Search for the cell housing the specified text and yield its [x, y] center coordinate. 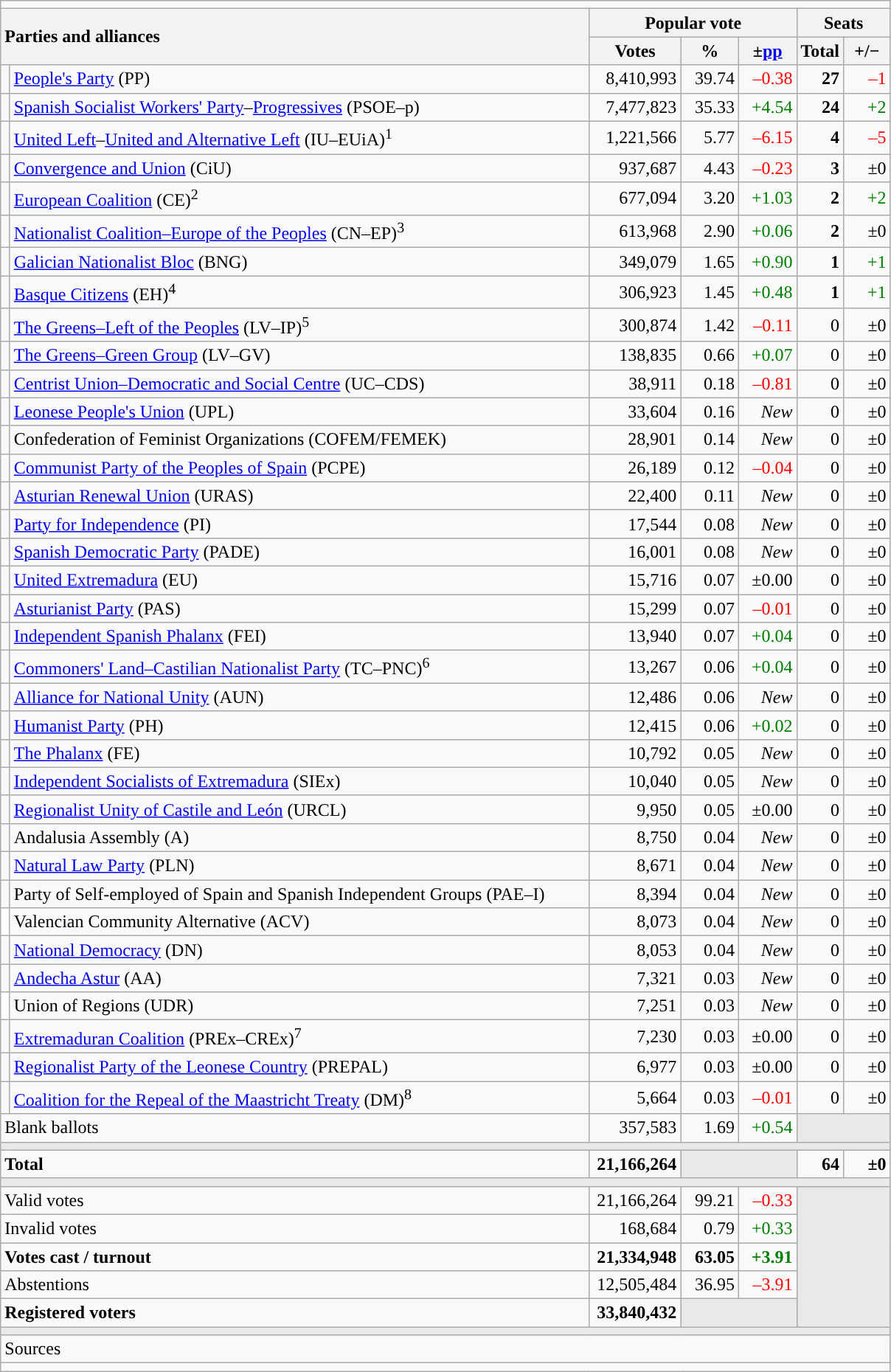
Independent Socialists of Extremadura (SIEx) [299, 781]
10,040 [635, 781]
–1 [867, 79]
1.65 [710, 262]
+/− [867, 51]
22,400 [635, 496]
138,835 [635, 356]
13,940 [635, 637]
+0.06 [767, 232]
The Greens–Left of the Peoples (LV–IP)5 [299, 325]
Asturianist Party (PAS) [299, 609]
8,073 [635, 922]
12,505,484 [635, 1285]
7,321 [635, 978]
5,664 [635, 1098]
17,544 [635, 524]
–5 [867, 137]
Nationalist Coalition–Europe of the Peoples (CN–EP)3 [299, 232]
Commoners' Land–Castilian Nationalist Party (TC–PNC)6 [299, 667]
8,410,993 [635, 79]
Parties and alliances [295, 37]
64 [820, 1164]
1.42 [710, 325]
306,923 [635, 292]
±pp [767, 51]
Communist Party of the Peoples of Spain (PCPE) [299, 468]
Invalid votes [295, 1228]
European Coalition (CE)2 [299, 199]
7,251 [635, 1006]
3.20 [710, 199]
0.18 [710, 384]
8,053 [635, 950]
Galician Nationalist Bloc (BNG) [299, 262]
Valid votes [295, 1200]
63.05 [710, 1256]
People's Party (PP) [299, 79]
+0.90 [767, 262]
3 [820, 168]
+0.48 [767, 292]
5.77 [710, 137]
Extremaduran Coalition (PREx–CREx)7 [299, 1037]
6,977 [635, 1067]
33,840,432 [635, 1313]
Regionalist Unity of Castile and León (URCL) [299, 809]
300,874 [635, 325]
Andalusia Assembly (A) [299, 838]
7,230 [635, 1037]
+1.03 [767, 199]
357,583 [635, 1128]
Spanish Democratic Party (PADE) [299, 552]
36.95 [710, 1285]
–0.81 [767, 384]
0.66 [710, 356]
–0.33 [767, 1200]
0.79 [710, 1228]
Coalition for the Repeal of the Maastricht Treaty (DM)8 [299, 1098]
The Phalanx (FE) [299, 753]
Valencian Community Alternative (ACV) [299, 922]
4 [820, 137]
Sources [445, 1349]
–0.23 [767, 168]
0.16 [710, 412]
Votes cast / turnout [295, 1256]
27 [820, 79]
0.11 [710, 496]
38,911 [635, 384]
United Extremadura (EU) [299, 580]
12,486 [635, 697]
8,394 [635, 894]
39.74 [710, 79]
Leonese People's Union (UPL) [299, 412]
10,792 [635, 753]
Confederation of Feminist Organizations (COFEM/FEMEK) [299, 440]
Andecha Astur (AA) [299, 978]
1.45 [710, 292]
Votes [635, 51]
9,950 [635, 809]
21,334,948 [635, 1256]
Humanist Party (PH) [299, 725]
Seats [844, 23]
Natural Law Party (PLN) [299, 866]
99.21 [710, 1200]
Centrist Union–Democratic and Social Centre (UC–CDS) [299, 384]
12,415 [635, 725]
Union of Regions (UDR) [299, 1006]
Asturian Renewal Union (URAS) [299, 496]
0.12 [710, 468]
1,221,566 [635, 137]
+3.91 [767, 1256]
677,094 [635, 199]
+4.54 [767, 107]
+0.54 [767, 1128]
Spanish Socialist Workers' Party–Progressives (PSOE–p) [299, 107]
Popular vote [693, 23]
28,901 [635, 440]
–3.91 [767, 1285]
Convergence and Union (CiU) [299, 168]
15,299 [635, 609]
+0.02 [767, 725]
16,001 [635, 552]
15,716 [635, 580]
0.14 [710, 440]
–0.38 [767, 79]
349,079 [635, 262]
613,968 [635, 232]
Abstentions [295, 1285]
937,687 [635, 168]
8,750 [635, 838]
–0.04 [767, 468]
National Democracy (DN) [299, 950]
8,671 [635, 866]
4.43 [710, 168]
+0.07 [767, 356]
24 [820, 107]
1.69 [710, 1128]
33,604 [635, 412]
Independent Spanish Phalanx (FEI) [299, 637]
–6.15 [767, 137]
Alliance for National Unity (AUN) [299, 697]
Registered voters [295, 1313]
Party of Self-employed of Spain and Spanish Independent Groups (PAE–I) [299, 894]
United Left–United and Alternative Left (IU–EUiA)1 [299, 137]
The Greens–Green Group (LV–GV) [299, 356]
–0.11 [767, 325]
26,189 [635, 468]
Party for Independence (PI) [299, 524]
Blank ballots [295, 1128]
2.90 [710, 232]
Regionalist Party of the Leonese Country (PREPAL) [299, 1067]
13,267 [635, 667]
+0.33 [767, 1228]
168,684 [635, 1228]
7,477,823 [635, 107]
35.33 [710, 107]
Basque Citizens (EH)4 [299, 292]
% [710, 51]
